Scan for the cell matching the given text and deliver its [X, Y] coordinate at center. 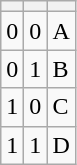
C [61, 107]
D [61, 145]
A [61, 31]
B [61, 69]
